For the text-containing cell, return its midpoint in [x, y] coordinate format. 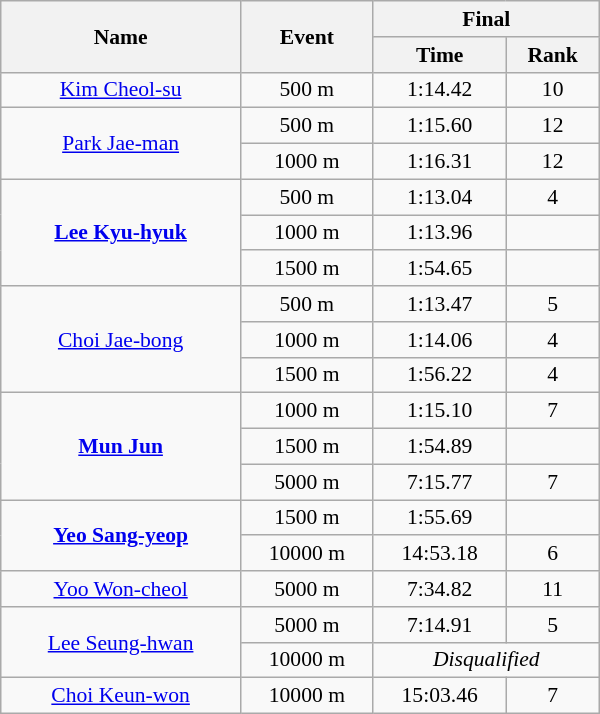
Final [486, 19]
Rank [552, 55]
6 [552, 554]
1:13.96 [440, 233]
14:53.18 [440, 554]
1:14.42 [440, 90]
15:03.46 [440, 696]
7:15.77 [440, 482]
Disqualified [486, 660]
1:55.69 [440, 518]
1:15.10 [440, 411]
Kim Cheol-su [121, 90]
Choi Jae-bong [121, 340]
Lee Kyu-hyuk [121, 232]
1:54.89 [440, 447]
1:56.22 [440, 375]
Choi Keun-won [121, 696]
1:54.65 [440, 269]
1:16.31 [440, 162]
Yeo Sang-yeop [121, 536]
11 [552, 589]
Name [121, 36]
Park Jae-man [121, 144]
1:15.60 [440, 126]
1:13.04 [440, 197]
7:34.82 [440, 589]
1:13.47 [440, 304]
1:14.06 [440, 340]
Time [440, 55]
Event [306, 36]
Yoo Won-cheol [121, 589]
10 [552, 90]
Mun Jun [121, 446]
Lee Seung-hwan [121, 642]
7:14.91 [440, 625]
